Provide the (x, y) coordinate of the cell's center where the given text is located.  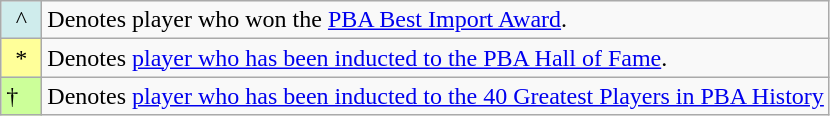
Denotes player who has been inducted to the PBA Hall of Fame. (436, 58)
* (22, 58)
† (22, 96)
^ (22, 20)
Denotes player who won the PBA Best Import Award. (436, 20)
Denotes player who has been inducted to the 40 Greatest Players in PBA History (436, 96)
